Pinpoint the cell where the given text exists, returning its (X, Y) midpoint coordinate. 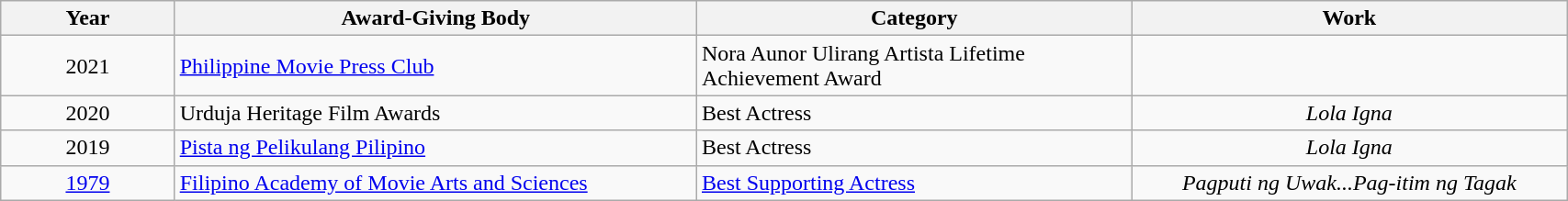
Pagputi ng Uwak...Pag-itim ng Tagak (1349, 183)
Philippine Movie Press Club (435, 66)
Award-Giving Body (435, 18)
Year (88, 18)
Nora Aunor Ulirang Artista Lifetime Achievement Award (914, 66)
2019 (88, 148)
2020 (88, 113)
Best Supporting Actress (914, 183)
1979 (88, 183)
Work (1349, 18)
Urduja Heritage Film Awards (435, 113)
Pista ng Pelikulang Pilipino (435, 148)
Category (914, 18)
Filipino Academy of Movie Arts and Sciences (435, 183)
2021 (88, 66)
